For the text-containing cell, return its midpoint in [X, Y] coordinate format. 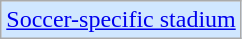
Soccer-specific stadium [121, 20]
